Search for the cell housing the specified text and yield its (x, y) center coordinate. 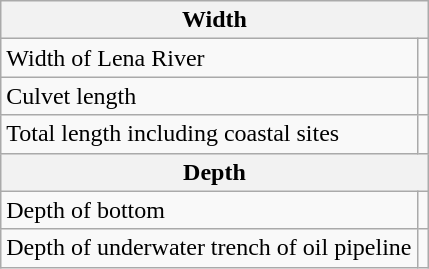
Total length including coastal sites (209, 134)
Depth (214, 172)
Depth of bottom (209, 210)
Depth of underwater trench of oil pipeline (209, 248)
Culvet length (209, 96)
Width (214, 20)
Width of Lena River (209, 58)
